Search for the cell housing the specified text and yield its [x, y] center coordinate. 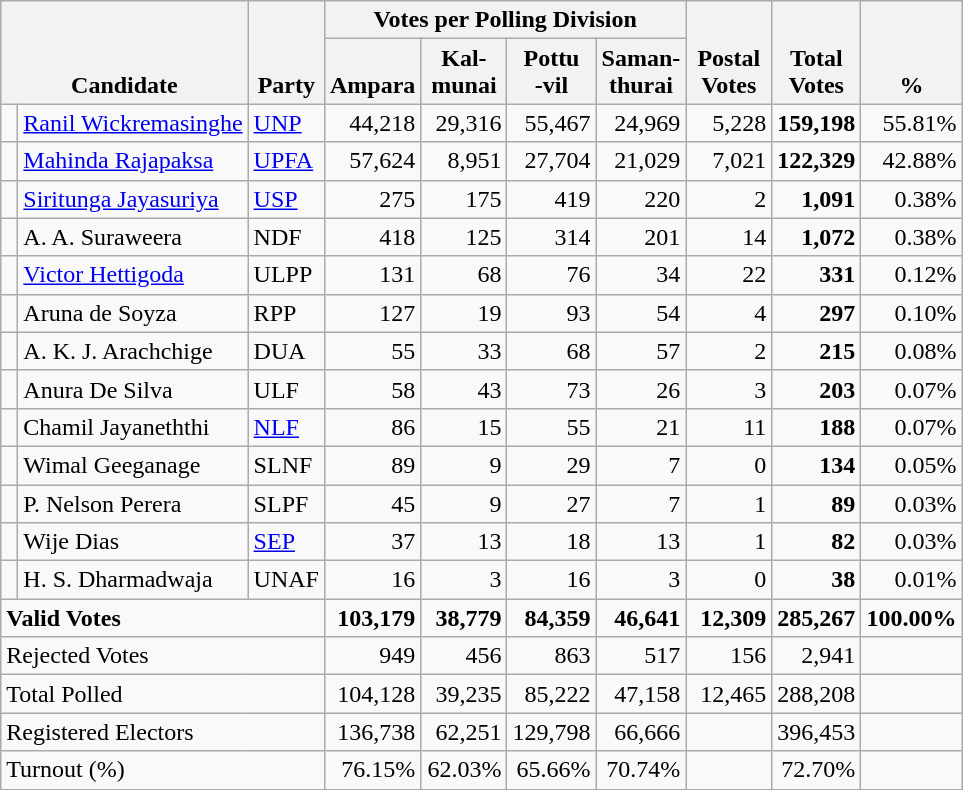
54 [641, 313]
12,465 [729, 694]
NDF [286, 237]
UNAF [286, 580]
21 [641, 427]
55.81% [912, 123]
131 [372, 275]
UNP [286, 123]
Mahinda Rajapaksa [133, 161]
27,704 [552, 161]
201 [641, 237]
517 [641, 656]
11 [729, 427]
159,198 [816, 123]
Valid Votes [163, 618]
215 [816, 351]
7,021 [729, 161]
62,251 [464, 732]
285,267 [816, 618]
82 [816, 542]
ULPP [286, 275]
66,666 [641, 732]
122,329 [816, 161]
949 [372, 656]
0.10% [912, 313]
Total Votes [816, 52]
85,222 [552, 694]
38 [816, 580]
Ampara [372, 72]
Wije Dias [133, 542]
134 [816, 465]
57 [641, 351]
2,941 [816, 656]
43 [464, 389]
Ranil Wickremasinghe [133, 123]
Party [286, 52]
45 [372, 503]
Rejected Votes [163, 656]
8,951 [464, 161]
Candidate [124, 52]
42.88% [912, 161]
Victor Hettigoda [133, 275]
84,359 [552, 618]
% [912, 52]
72.70% [816, 770]
SEP [286, 542]
418 [372, 237]
Pottu-vil [552, 72]
203 [816, 389]
38,779 [464, 618]
22 [729, 275]
288,208 [816, 694]
A. K. J. Arachchige [133, 351]
SLPF [286, 503]
1,091 [816, 199]
UPFA [286, 161]
Wimal Geeganage [133, 465]
62.03% [464, 770]
29 [552, 465]
55,467 [552, 123]
65.66% [552, 770]
46,641 [641, 618]
136,738 [372, 732]
175 [464, 199]
76 [552, 275]
PostalVotes [729, 52]
86 [372, 427]
Kal-munai [464, 72]
100.00% [912, 618]
104,128 [372, 694]
Turnout (%) [163, 770]
419 [552, 199]
275 [372, 199]
39,235 [464, 694]
76.15% [372, 770]
14 [729, 237]
331 [816, 275]
A. A. Suraweera [133, 237]
34 [641, 275]
314 [552, 237]
12,309 [729, 618]
0.01% [912, 580]
Registered Electors [163, 732]
SLNF [286, 465]
396,453 [816, 732]
73 [552, 389]
33 [464, 351]
Saman-thurai [641, 72]
1,072 [816, 237]
863 [552, 656]
Total Polled [163, 694]
ULF [286, 389]
21,029 [641, 161]
USP [286, 199]
70.74% [641, 770]
0.08% [912, 351]
127 [372, 313]
93 [552, 313]
18 [552, 542]
27 [552, 503]
NLF [286, 427]
Chamil Jayaneththi [133, 427]
5,228 [729, 123]
156 [729, 656]
15 [464, 427]
19 [464, 313]
P. Nelson Perera [133, 503]
103,179 [372, 618]
125 [464, 237]
4 [729, 313]
0.05% [912, 465]
29,316 [464, 123]
58 [372, 389]
0.12% [912, 275]
220 [641, 199]
Aruna de Soyza [133, 313]
Votes per Polling Division [504, 20]
37 [372, 542]
297 [816, 313]
24,969 [641, 123]
129,798 [552, 732]
44,218 [372, 123]
H. S. Dharmadwaja [133, 580]
DUA [286, 351]
RPP [286, 313]
26 [641, 389]
456 [464, 656]
Anura De Silva [133, 389]
188 [816, 427]
47,158 [641, 694]
57,624 [372, 161]
Siritunga Jayasuriya [133, 199]
